Search for the cell housing the specified text and yield its (x, y) center coordinate. 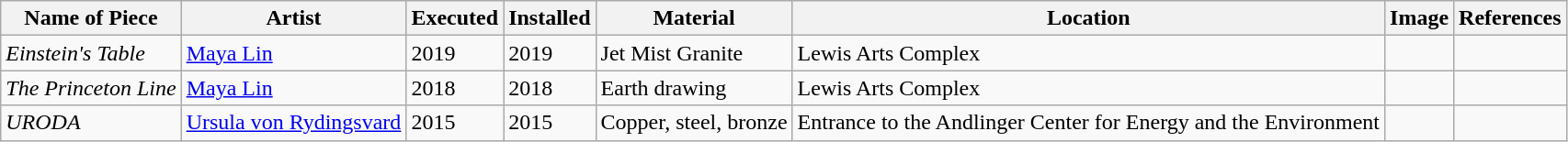
The Princeton Line (91, 88)
Name of Piece (91, 18)
Location (1088, 18)
Installed (550, 18)
Entrance to the Andlinger Center for Energy and the Environment (1088, 123)
Earth drawing (694, 88)
Ursula von Rydingsvard (294, 123)
Artist (294, 18)
Executed (455, 18)
References (1511, 18)
Material (694, 18)
Jet Mist Granite (694, 53)
Image (1419, 18)
URODA (91, 123)
Copper, steel, bronze (694, 123)
Einstein's Table (91, 53)
